Provide the [x, y] coordinate of the cell's center where the given text is located.  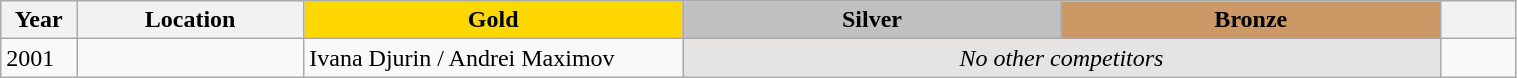
Gold [494, 20]
Silver [872, 20]
No other competitors [1062, 58]
Bronze [1250, 20]
Ivana Djurin / Andrei Maximov [494, 58]
Location [190, 20]
Year [39, 20]
2001 [39, 58]
